Find where the given text appears and provide that cell's center as [X, Y] coordinate. 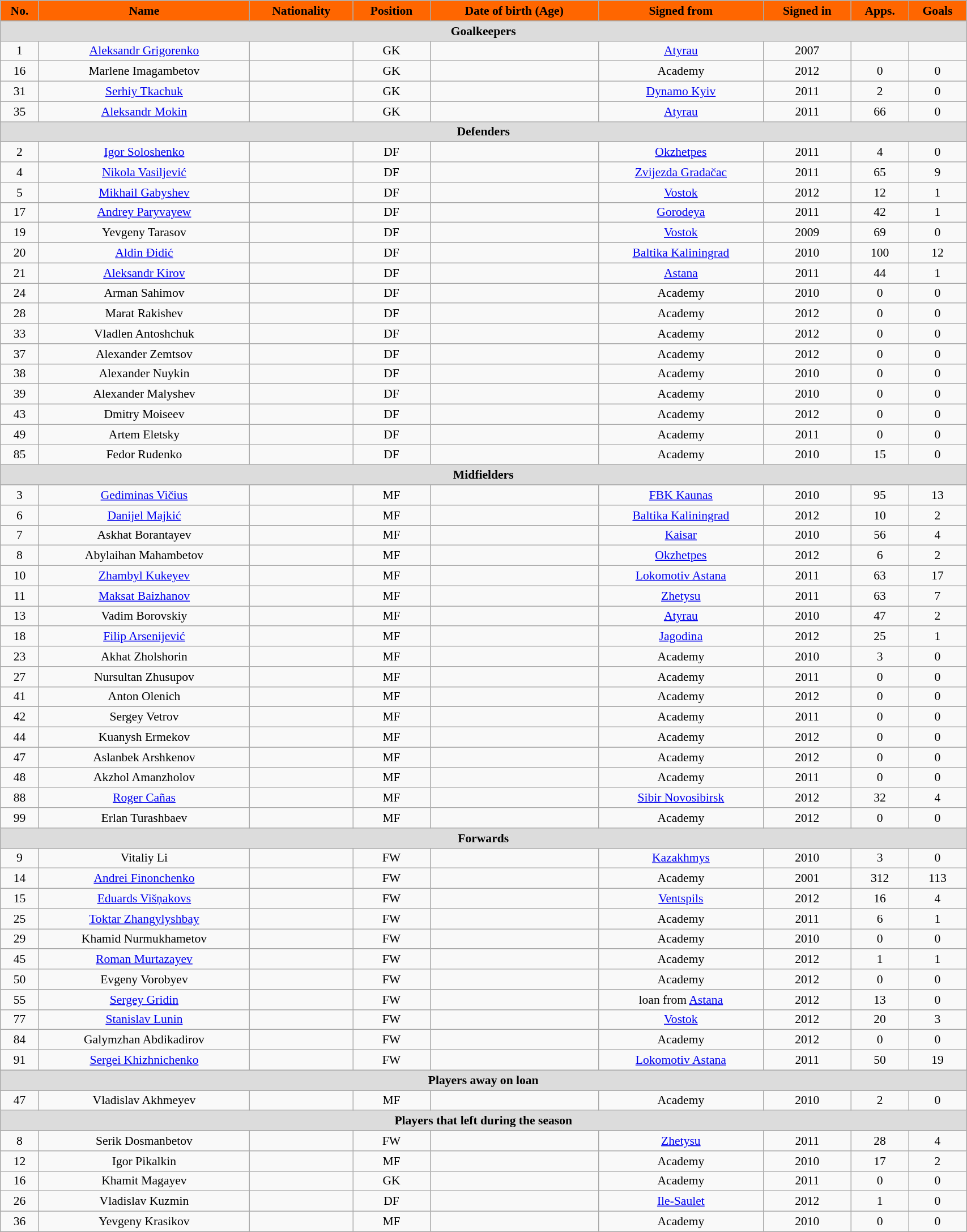
Anton Olenich [144, 697]
Kuanysh Ermekov [144, 738]
loan from Astana [681, 1000]
Sibir Novosibirsk [681, 798]
Zvijezda Gradačac [681, 172]
Nursultan Zhusupov [144, 677]
Aleksandr Kirov [144, 273]
Arman Sahimov [144, 293]
24 [19, 293]
Forwards [484, 838]
Eduards Višņakovs [144, 899]
Defenders [484, 132]
39 [19, 394]
Kaisar [681, 535]
43 [19, 415]
Ile-Saulet [681, 1201]
Name [144, 11]
65 [880, 172]
Akzhol Amanzholov [144, 778]
88 [19, 798]
Yevgeny Tarasov [144, 233]
31 [19, 92]
26 [19, 1201]
38 [19, 374]
27 [19, 677]
99 [19, 818]
Signed in [807, 11]
Astana [681, 273]
Goalkeepers [484, 31]
Zhambyl Kukeyev [144, 576]
Yevgeny Krasikov [144, 1222]
48 [19, 778]
Andrei Finonchenko [144, 879]
Vadim Borovskiy [144, 616]
Serik Dosmanbetov [144, 1141]
Evgeny Vorobyev [144, 979]
Goals [937, 11]
Erlan Turashbaev [144, 818]
Players away on loan [484, 1080]
33 [19, 334]
45 [19, 960]
Fedor Rudenko [144, 455]
41 [19, 697]
Alexander Nuykin [144, 374]
Igor Pikalkin [144, 1161]
Khamid Nurmukhametov [144, 939]
Sergei Khizhnichenko [144, 1060]
Sergey Gridin [144, 1000]
Date of birth (Age) [514, 11]
FBK Kaunas [681, 495]
Alexander Zemtsov [144, 354]
Gorodeya [681, 212]
Ventspils [681, 899]
Nikola Vasiljević [144, 172]
Dmitry Moiseev [144, 415]
Askhat Borantayev [144, 535]
Stanislav Lunin [144, 1020]
Danijel Majkić [144, 515]
Filip Arsenijević [144, 637]
95 [880, 495]
Aslanbek Arshkenov [144, 757]
Aldin Đidić [144, 253]
100 [880, 253]
23 [19, 657]
91 [19, 1060]
Toktar Zhangylyshbay [144, 919]
11 [19, 596]
14 [19, 879]
Igor Soloshenko [144, 152]
Alexander Malyshev [144, 394]
Apps. [880, 11]
Aleksandr Grigorenko [144, 51]
32 [880, 798]
113 [937, 879]
Mikhail Gabyshev [144, 193]
Jagodina [681, 637]
Marlene Imagambetov [144, 71]
69 [880, 233]
No. [19, 11]
18 [19, 637]
Midfielders [484, 475]
Artem Eletsky [144, 434]
Khamit Magayev [144, 1181]
Signed from [681, 11]
Aleksandr Mokin [144, 112]
66 [880, 112]
2007 [807, 51]
56 [880, 535]
Serhiy Tkachuk [144, 92]
49 [19, 434]
2001 [807, 879]
Dynamo Kyiv [681, 92]
29 [19, 939]
85 [19, 455]
Akhat Zholshorin [144, 657]
Vladislav Akhmeyev [144, 1101]
84 [19, 1040]
21 [19, 273]
Roger Cañas [144, 798]
Roman Murtazayev [144, 960]
35 [19, 112]
Position [391, 11]
312 [880, 879]
Nationality [301, 11]
Andrey Paryvayew [144, 212]
5 [19, 193]
Vitaliy Li [144, 858]
Abylaihan Mahambetov [144, 556]
Marat Rakishev [144, 314]
36 [19, 1222]
Vladlen Antoshchuk [144, 334]
Gediminas Vičius [144, 495]
Galymzhan Abdikadirov [144, 1040]
55 [19, 1000]
Kazakhmys [681, 858]
Vladislav Kuzmin [144, 1201]
2009 [807, 233]
Maksat Baizhanov [144, 596]
37 [19, 354]
77 [19, 1020]
Players that left during the season [484, 1121]
Sergey Vetrov [144, 717]
